Return [X, Y] of the center of cell containing provided text 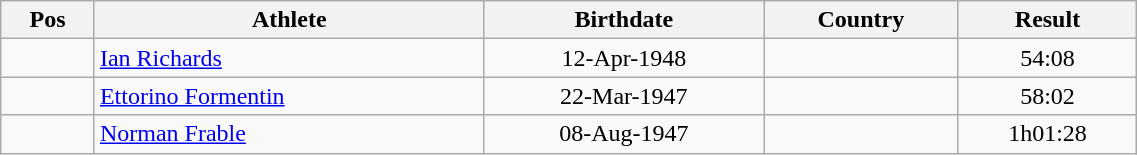
Athlete [289, 20]
Pos [48, 20]
12-Apr-1948 [624, 58]
Result [1048, 20]
22-Mar-1947 [624, 96]
1h01:28 [1048, 134]
Ian Richards [289, 58]
08-Aug-1947 [624, 134]
58:02 [1048, 96]
Country [862, 20]
Ettorino Formentin [289, 96]
54:08 [1048, 58]
Birthdate [624, 20]
Norman Frable [289, 134]
